Capture the cell that displays the provided text and extract its [x, y] central coordinate. 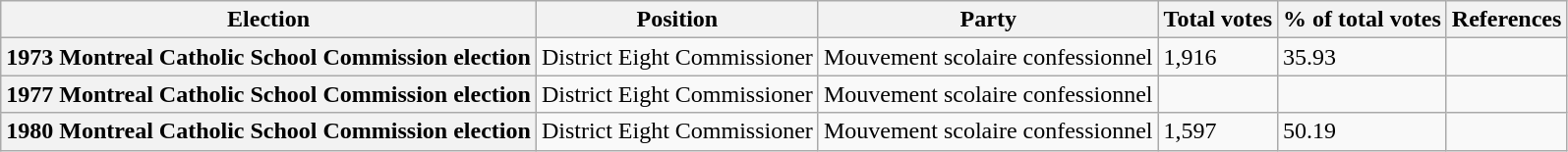
35.93 [1363, 57]
% of total votes [1363, 20]
Party [988, 20]
1,597 [1218, 131]
Election [269, 20]
References [1506, 20]
Total votes [1218, 20]
1,916 [1218, 57]
1977 Montreal Catholic School Commission election [269, 94]
Position [676, 20]
1980 Montreal Catholic School Commission election [269, 131]
50.19 [1363, 131]
1973 Montreal Catholic School Commission election [269, 57]
